Detect which cell encompasses the target text, then output its (x, y) center coordinate. 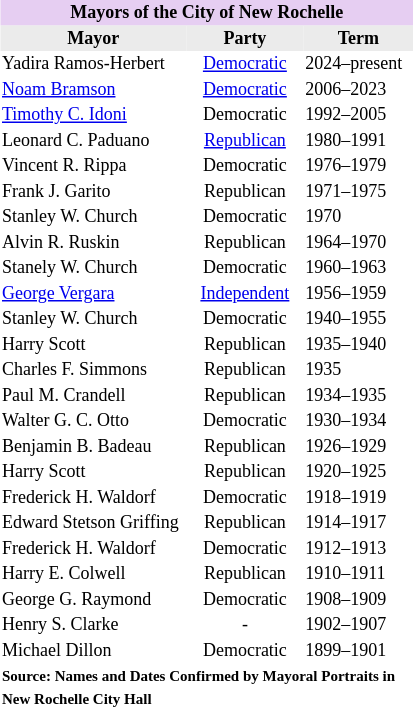
Party (245, 39)
Mayors of the City of New Rochelle (206, 13)
1980–1991 (358, 141)
1902–1907 (358, 625)
Harry E. Colwell (93, 574)
Term (358, 39)
1960–1963 (358, 268)
1910–1911 (358, 574)
Vincent R. Rippa (93, 166)
Yadira Ramos-Herbert (93, 64)
George Vergara (93, 293)
Timothy C. Idoni (93, 115)
Benjamin B. Badeau (93, 447)
1992–2005 (358, 115)
1934–1935 (358, 395)
1976–1979 (358, 166)
1930–1934 (358, 421)
1964–1970 (358, 243)
- (245, 625)
1935 (358, 370)
George G. Raymond (93, 599)
Charles F. Simmons (93, 370)
Noam Bramson (93, 89)
1971–1975 (358, 191)
Leonard C. Paduano (93, 141)
Mayor (93, 39)
2006–2023 (358, 89)
1940–1955 (358, 319)
1970 (358, 217)
Stanely W. Church (93, 268)
Alvin R. Ruskin (93, 243)
Independent (245, 293)
1918–1919 (358, 497)
Edward Stetson Griffing (93, 523)
1956–1959 (358, 293)
1926–1929 (358, 447)
1914–1917 (358, 523)
Henry S. Clarke (93, 625)
1908–1909 (358, 599)
Michael Dillon (93, 651)
Walter G. C. Otto (93, 421)
Frank J. Garito (93, 191)
1920–1925 (358, 472)
Paul M. Crandell (93, 395)
1935–1940 (358, 345)
2024–present (358, 64)
1899–1901 (358, 651)
1912–1913 (358, 549)
